Return the (X, Y) coordinate for the center point of the cell that contains the specified text.  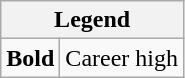
Legend (92, 20)
Career high (122, 58)
Bold (30, 58)
